Scan for the cell matching the given text and deliver its (X, Y) coordinate at center. 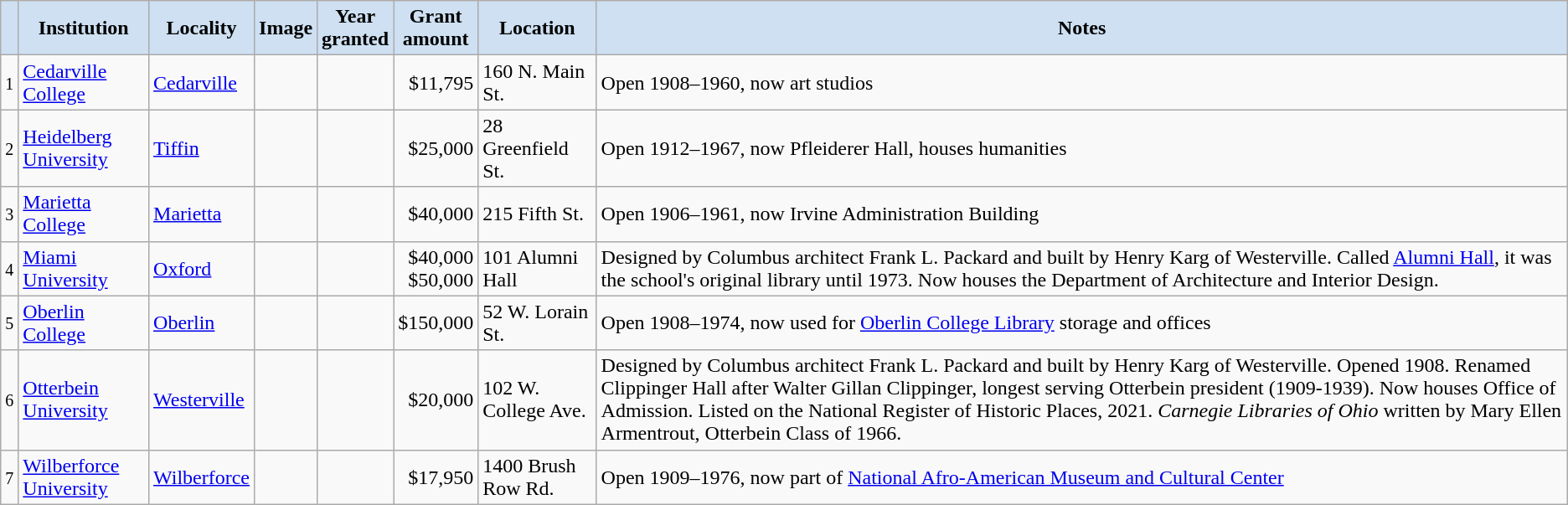
$11,795 (436, 82)
5 (10, 323)
28 Greenfield St. (538, 148)
Oberlin College (84, 323)
$20,000 (436, 400)
Westerville (202, 400)
160 N. Main St. (538, 82)
52 W. Lorain St. (538, 323)
Oberlin (202, 323)
Open 1906–1961, now Irvine Administration Building (1082, 214)
102 W. College Ave. (538, 400)
$150,000 (436, 323)
Image (286, 28)
Notes (1082, 28)
$40,000$50,000 (436, 268)
3 (10, 214)
$40,000 (436, 214)
Locality (202, 28)
Oxford (202, 268)
Heidelberg University (84, 148)
Cedarville (202, 82)
$17,950 (436, 477)
Miami University (84, 268)
1 (10, 82)
101 Alumni Hall (538, 268)
$25,000 (436, 148)
215 Fifth St. (538, 214)
7 (10, 477)
Open 1908–1960, now art studios (1082, 82)
Marietta College (84, 214)
Cedarville College (84, 82)
Location (538, 28)
Wilberforce University (84, 477)
2 (10, 148)
Grantamount (436, 28)
Open 1909–1976, now part of National Afro-American Museum and Cultural Center (1082, 477)
4 (10, 268)
Institution (84, 28)
Marietta (202, 214)
Open 1912–1967, now Pfleiderer Hall, houses humanities (1082, 148)
1400 Brush Row Rd. (538, 477)
Otterbein University (84, 400)
Open 1908–1974, now used for Oberlin College Library storage and offices (1082, 323)
Yeargranted (355, 28)
Tiffin (202, 148)
Wilberforce (202, 477)
6 (10, 400)
